Return (X, Y) of the center of cell containing provided text 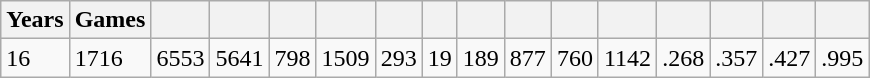
.995 (842, 58)
1142 (627, 58)
877 (528, 58)
Years (35, 20)
5641 (240, 58)
6553 (180, 58)
1509 (346, 58)
.427 (790, 58)
293 (398, 58)
.268 (684, 58)
.357 (736, 58)
Games (110, 20)
760 (574, 58)
16 (35, 58)
798 (292, 58)
19 (440, 58)
189 (480, 58)
1716 (110, 58)
